Detect which cell encompasses the target text, then output its (x, y) center coordinate. 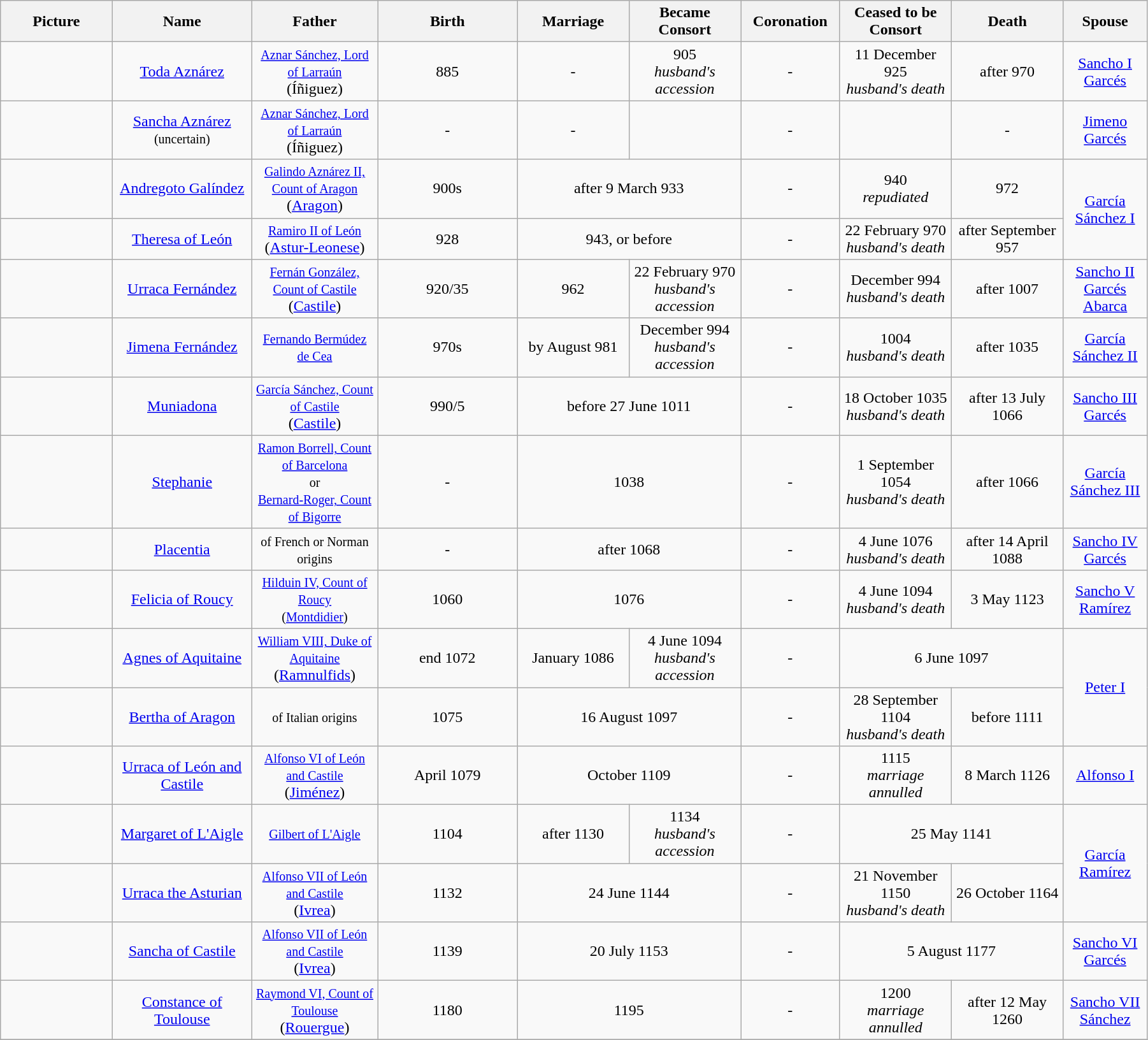
Ramon Borrell, Count of BarcelonaorBernard-Roger, Count of Bigorre (315, 482)
Ceased to be Consort (896, 22)
Peter I (1105, 687)
Raymond VI, Count of Toulouse(Rouergue) (315, 1010)
Urraca Fernández (182, 289)
Became Consort (684, 22)
1038 (629, 482)
6 June 1097 (952, 658)
4 June 1094husband's death (896, 599)
García Ramírez (1105, 863)
after 12 May 1260 (1007, 1010)
920/35 (447, 289)
940repudiated (896, 189)
of Italian origins (315, 716)
1180 (447, 1010)
after 13 July 1066 (1007, 406)
Picture (56, 22)
Sancho VI Garcés (1105, 951)
22 February 970husband's death (896, 238)
by August 981 (573, 347)
1200marriage annulled (896, 1010)
20 July 1153 (629, 951)
Ramiro II of León(Astur-Leonese) (315, 238)
García Sánchez I (1105, 209)
Sancho I Garcés (1105, 71)
Constance of Toulouse (182, 1010)
Urraca of León and Castile (182, 776)
Hilduin IV, Count of Roucy(Montdidier) (315, 599)
Name (182, 22)
1075 (447, 716)
970s (447, 347)
4 June 1094husband's accession (684, 658)
26 October 1164 (1007, 893)
Fernán González, Count of Castile(Castile) (315, 289)
after 1007 (1007, 289)
Sancho VII Sánchez (1105, 1010)
990/5 (447, 406)
before 1111 (1007, 716)
1132 (447, 893)
García Sánchez, Count of Castile(Castile) (315, 406)
before 27 June 1011 (629, 406)
end 1072 (447, 658)
962 (573, 289)
García Sánchez II (1105, 347)
Father (315, 22)
11 December 925husband's death (896, 71)
8 March 1126 (1007, 776)
Agnes of Aquitaine (182, 658)
April 1079 (447, 776)
900s (447, 189)
Sancha Aznárez(uncertain) (182, 130)
Bertha of Aragon (182, 716)
Birth (447, 22)
Sancho IV Garcés (1105, 549)
Margaret of L'Aigle (182, 834)
Fernando Bermúdez de Cea (315, 347)
928 (447, 238)
Sancho III Garcés (1105, 406)
1115marriage annulled (896, 776)
1134husband's accession (684, 834)
Stephanie (182, 482)
García Sánchez III (1105, 482)
after 1068 (629, 549)
December 994husband's accession (684, 347)
1060 (447, 599)
Alfonso VI of León and Castile(Jiménez) (315, 776)
after 14 April 1088 (1007, 549)
Felicia of Roucy (182, 599)
21 November 1150husband's death (896, 893)
1139 (447, 951)
28 September 1104husband's death (896, 716)
16 August 1097 (629, 716)
October 1109 (629, 776)
Andregoto Galíndez (182, 189)
after 1035 (1007, 347)
Galindo Aznárez II, Count of Aragon(Aragon) (315, 189)
4 June 1076husband's death (896, 549)
1104 (447, 834)
of French or Norman origins (315, 549)
22 February 970husband's accession (684, 289)
943, or before (629, 238)
18 October 1035husband's death (896, 406)
5 August 1177 (952, 951)
972 (1007, 189)
Sancha of Castile (182, 951)
3 May 1123 (1007, 599)
Coronation (790, 22)
Alfonso I (1105, 776)
Spouse (1105, 22)
after September 957 (1007, 238)
1076 (629, 599)
25 May 1141 (952, 834)
1 September 1054husband's death (896, 482)
Placentia (182, 549)
after 1066 (1007, 482)
Marriage (573, 22)
1195 (629, 1010)
Sancho II Garcés Abarca (1105, 289)
Muniadona (182, 406)
December 994husband's death (896, 289)
885 (447, 71)
Jimena Fernández (182, 347)
Gilbert of L'Aigle (315, 834)
Urraca the Asturian (182, 893)
after 970 (1007, 71)
after 1130 (573, 834)
after 9 March 933 (629, 189)
Toda Aznárez (182, 71)
905husband's accession (684, 71)
Theresa of León (182, 238)
Death (1007, 22)
24 June 1144 (629, 893)
Sancho V Ramírez (1105, 599)
January 1086 (573, 658)
1004husband's death (896, 347)
Jimeno Garcés (1105, 130)
William VIII, Duke of Aquitaine(Ramnulfids) (315, 658)
